Determine the (X, Y) coordinate at the center of the cell enclosing the given text.  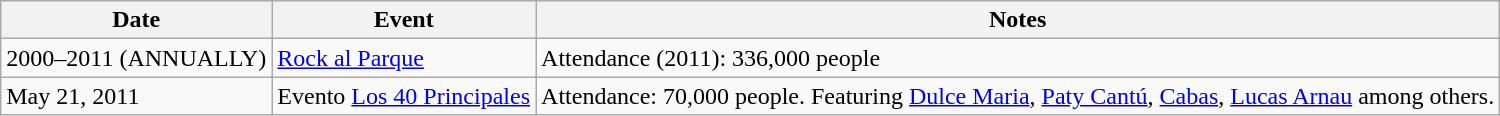
Attendance: 70,000 people. Featuring Dulce Maria, Paty Cantú, Cabas, Lucas Arnau among others. (1018, 96)
May 21, 2011 (136, 96)
Event (404, 20)
Rock al Parque (404, 58)
Attendance (2011): 336,000 people (1018, 58)
Evento Los 40 Principales (404, 96)
Date (136, 20)
Notes (1018, 20)
2000–2011 (ANNUALLY) (136, 58)
